Output the [x, y] coordinate of the center of the cell containing the given text.  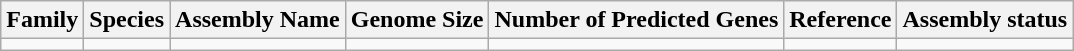
Species [127, 20]
Number of Predicted Genes [636, 20]
Genome Size [417, 20]
Assembly status [985, 20]
Assembly Name [258, 20]
Reference [840, 20]
Family [42, 20]
